Provide the (x, y) coordinate of the cell's center where the given text is located.  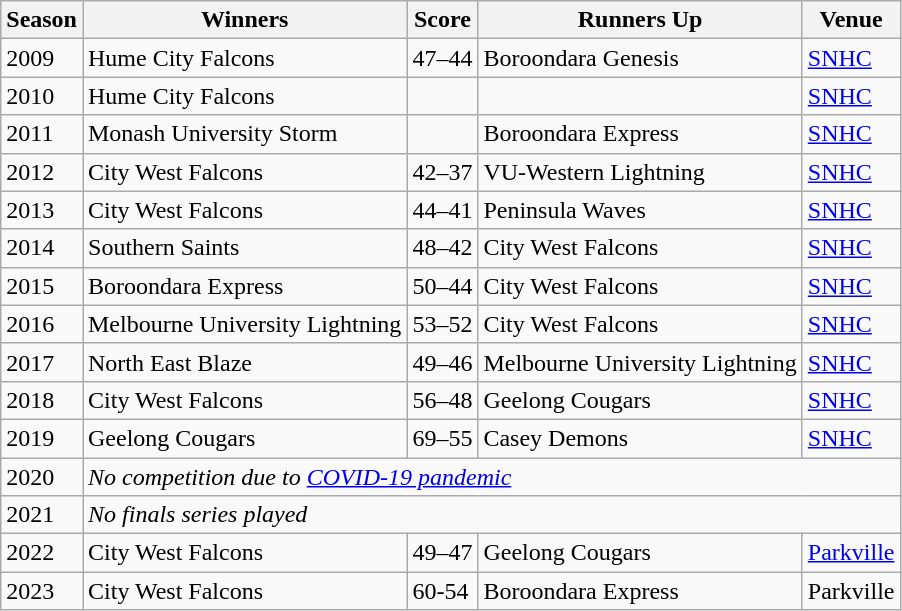
2012 (42, 172)
48–42 (442, 248)
Season (42, 20)
50–44 (442, 286)
2022 (42, 553)
2023 (42, 591)
2011 (42, 134)
Southern Saints (244, 248)
Boroondara Genesis (640, 58)
2021 (42, 515)
2013 (42, 210)
No finals series played (491, 515)
2015 (42, 286)
No competition due to COVID-19 pandemic (491, 477)
2009 (42, 58)
2020 (42, 477)
69–55 (442, 438)
2019 (42, 438)
Peninsula Waves (640, 210)
49–46 (442, 362)
2016 (42, 324)
49–47 (442, 553)
2010 (42, 96)
56–48 (442, 400)
44–41 (442, 210)
Score (442, 20)
VU-Western Lightning (640, 172)
2017 (42, 362)
Runners Up (640, 20)
53–52 (442, 324)
47–44 (442, 58)
Casey Demons (640, 438)
2014 (42, 248)
60-54 (442, 591)
Venue (851, 20)
Winners (244, 20)
North East Blaze (244, 362)
2018 (42, 400)
42–37 (442, 172)
Monash University Storm (244, 134)
